Identify which cell holds the provided text, then report its (X, Y) central coordinate. 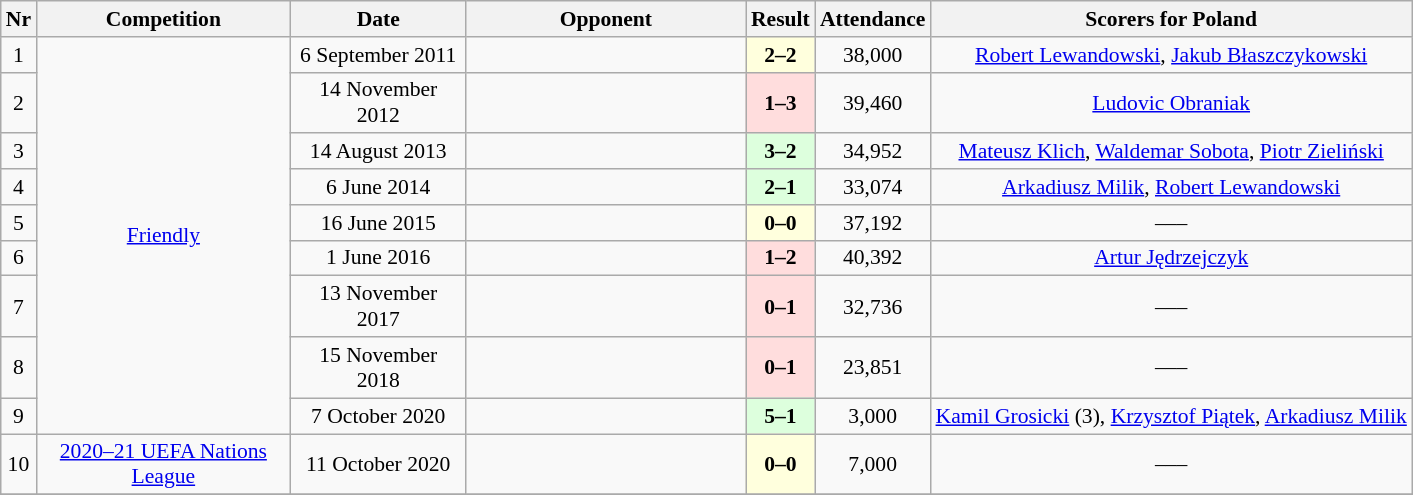
1 June 2016 (378, 258)
Date (378, 19)
3,000 (873, 416)
34,952 (873, 152)
Opponent (606, 19)
15 November 2018 (378, 368)
33,074 (873, 187)
1–3 (780, 102)
13 November 2017 (378, 306)
2–1 (780, 187)
1–2 (780, 258)
6 June 2014 (378, 187)
32,736 (873, 306)
Mateusz Klich, Waldemar Sobota, Piotr Zieliński (1170, 152)
Artur Jędrzejczyk (1170, 258)
3 (18, 152)
5–1 (780, 416)
38,000 (873, 55)
1 (18, 55)
8 (18, 368)
14 August 2013 (378, 152)
39,460 (873, 102)
Arkadiusz Milik, Robert Lewandowski (1170, 187)
10 (18, 464)
2020–21 UEFA Nations League (164, 464)
Friendly (164, 236)
Attendance (873, 19)
3–2 (780, 152)
7,000 (873, 464)
16 June 2015 (378, 223)
7 (18, 306)
Competition (164, 19)
9 (18, 416)
7 October 2020 (378, 416)
40,392 (873, 258)
37,192 (873, 223)
2–2 (780, 55)
Robert Lewandowski, Jakub Błaszczykowski (1170, 55)
Nr (18, 19)
5 (18, 223)
Scorers for Poland (1170, 19)
Kamil Grosicki (3), Krzysztof Piątek, Arkadiusz Milik (1170, 416)
2 (18, 102)
Ludovic Obraniak (1170, 102)
Result (780, 19)
14 November 2012 (378, 102)
4 (18, 187)
23,851 (873, 368)
6 September 2011 (378, 55)
6 (18, 258)
11 October 2020 (378, 464)
